Search for the cell housing the specified text and yield its (X, Y) center coordinate. 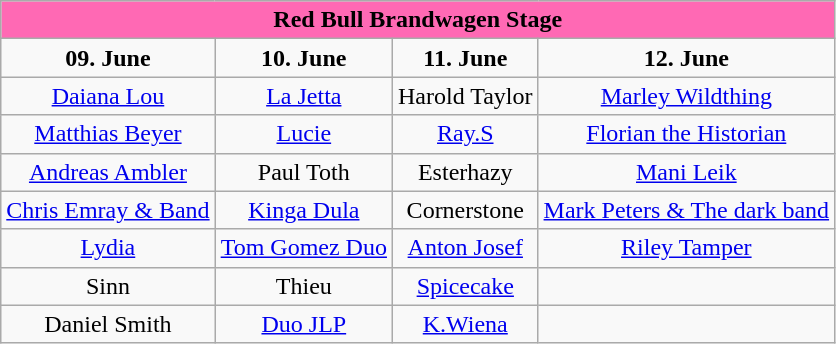
09. June (108, 58)
Daiana Lou (108, 96)
Esterhazy (465, 172)
Kinga Dula (304, 210)
12. June (686, 58)
Harold Taylor (465, 96)
La Jetta (304, 96)
Lydia (108, 248)
10. June (304, 58)
Riley Tamper (686, 248)
K.Wiena (465, 324)
Lucie (304, 134)
Mark Peters & The dark band (686, 210)
Paul Toth (304, 172)
Sinn (108, 286)
Florian the Historian (686, 134)
Marley Wildthing (686, 96)
Anton Josef (465, 248)
Cornerstone (465, 210)
Matthias Beyer (108, 134)
Andreas Ambler (108, 172)
Duo JLP (304, 324)
Spicecake (465, 286)
Thieu (304, 286)
Chris Emray & Band (108, 210)
11. June (465, 58)
Daniel Smith (108, 324)
Ray.S (465, 134)
Red Bull Brandwagen Stage (418, 20)
Mani Leik (686, 172)
Tom Gomez Duo (304, 248)
